Return [x, y] of the center of cell containing provided text 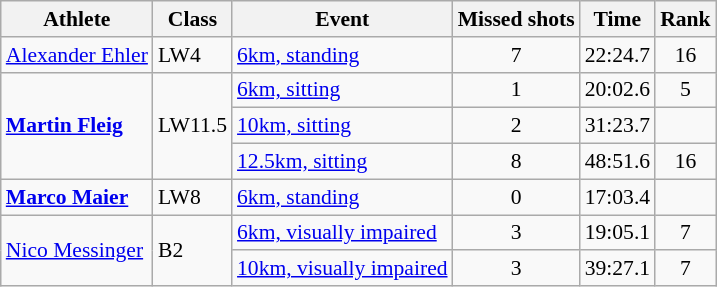
12.5km, sitting [342, 162]
Alexander Ehler [77, 55]
LW4 [192, 55]
19:05.1 [618, 233]
10km, visually impaired [342, 269]
LW8 [192, 197]
22:24.7 [618, 55]
31:23.7 [618, 126]
10km, sitting [342, 126]
Class [192, 19]
Athlete [77, 19]
Nico Messinger [77, 250]
8 [516, 162]
1 [516, 90]
Event [342, 19]
48:51.6 [618, 162]
LW11.5 [192, 126]
2 [516, 126]
17:03.4 [618, 197]
39:27.1 [618, 269]
5 [686, 90]
B2 [192, 250]
6km, visually impaired [342, 233]
Missed shots [516, 19]
Time [618, 19]
20:02.6 [618, 90]
Marco Maier [77, 197]
Martin Fleig [77, 126]
Rank [686, 19]
6km, sitting [342, 90]
0 [516, 197]
